Identify which cell holds the provided text, then report its [x, y] central coordinate. 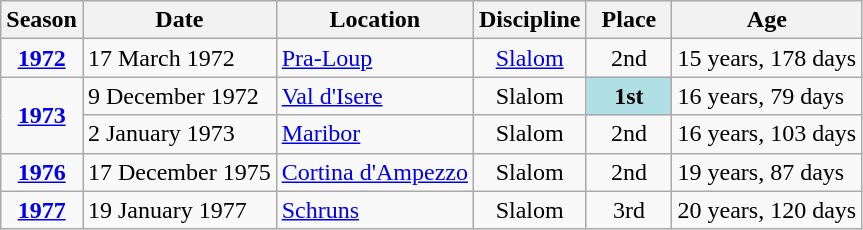
19 years, 87 days [767, 172]
1973 [42, 115]
Location [374, 20]
16 years, 103 days [767, 134]
20 years, 120 days [767, 210]
Date [179, 20]
Val d'Isere [374, 96]
3rd [629, 210]
17 December 1975 [179, 172]
2 January 1973 [179, 134]
1972 [42, 58]
Discipline [530, 20]
Age [767, 20]
1st [629, 96]
Place [629, 20]
Pra-Loup [374, 58]
17 March 1972 [179, 58]
9 December 1972 [179, 96]
Cortina d'Ampezzo [374, 172]
Schruns [374, 210]
15 years, 178 days [767, 58]
19 January 1977 [179, 210]
Season [42, 20]
1977 [42, 210]
Maribor [374, 134]
16 years, 79 days [767, 96]
1976 [42, 172]
